Provide the [X, Y] coordinate of the cell's center where the given text is located.  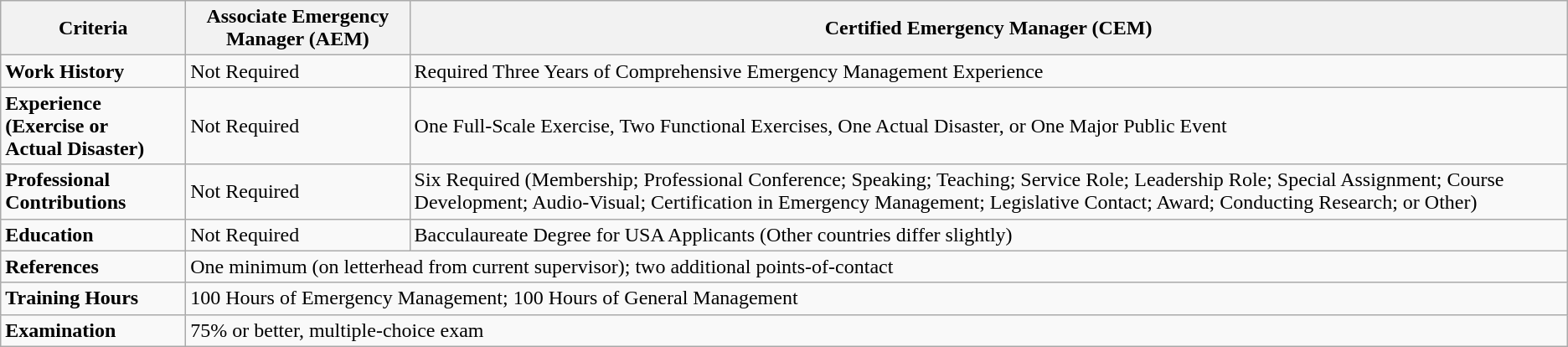
Experience (Exercise orActual Disaster) [94, 126]
One Full-Scale Exercise, Two Functional Exercises, One Actual Disaster, or One Major Public Event [988, 126]
Professional Contributions [94, 191]
Bacculaureate Degree for USA Applicants (Other countries differ slightly) [988, 235]
100 Hours of Emergency Management; 100 Hours of General Management [877, 298]
Education [94, 235]
Required Three Years of Comprehensive Emergency Management Experience [988, 71]
One minimum (on letterhead from current supervisor); two additional points-of-contact [877, 267]
Criteria [94, 28]
75% or better, multiple-choice exam [877, 330]
Training Hours [94, 298]
Work History [94, 71]
Associate Emergency Manager (AEM) [298, 28]
References [94, 267]
Certified Emergency Manager (CEM) [988, 28]
Examination [94, 330]
